Detect which cell encompasses the target text, then output its (X, Y) center coordinate. 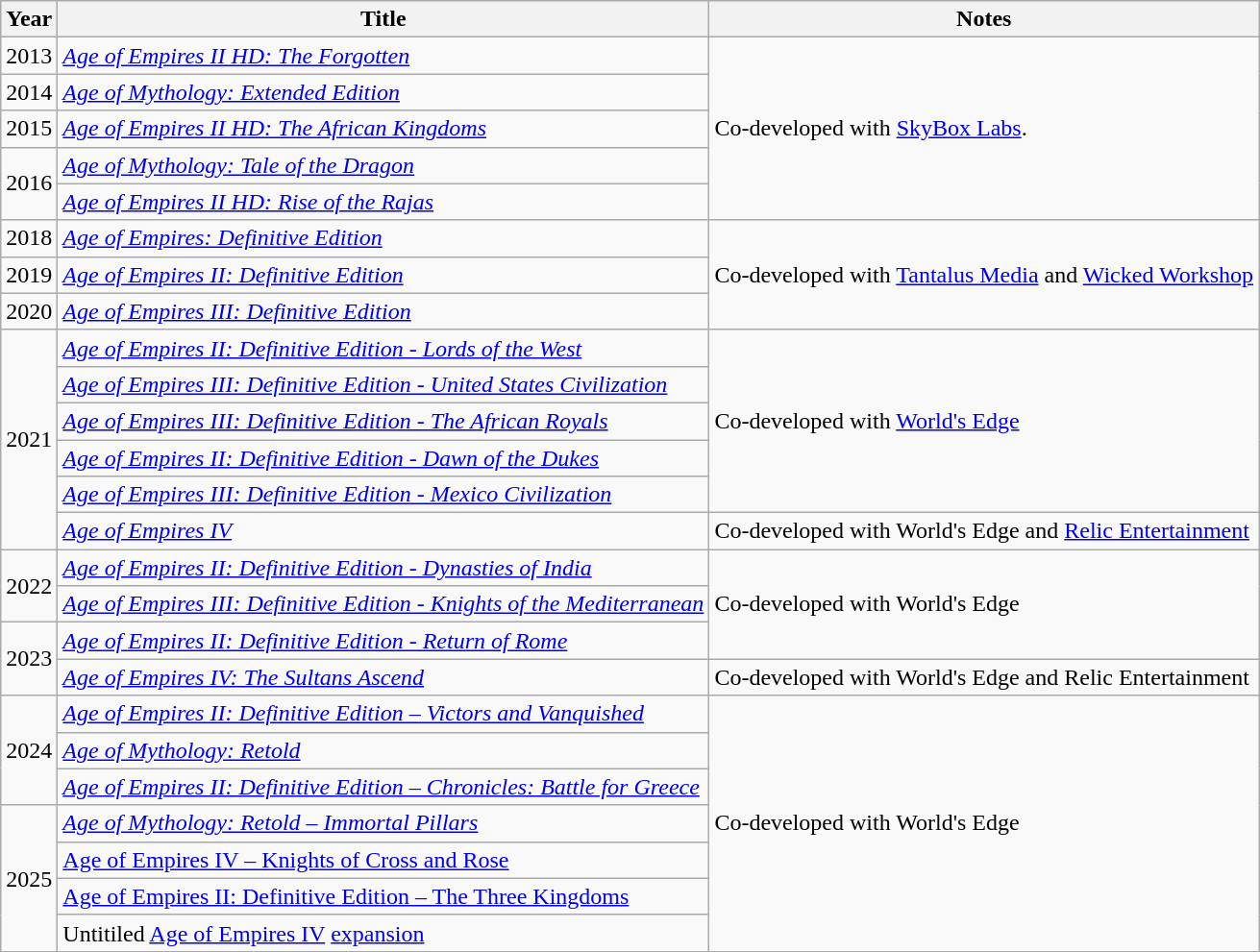
Age of Empires: Definitive Edition (383, 238)
Age of Empires III: Definitive Edition - The African Royals (383, 421)
Age of Empires II: Definitive Edition - Lords of the West (383, 348)
Year (29, 19)
2018 (29, 238)
2015 (29, 129)
Age of Empires III: Definitive Edition (383, 311)
Notes (984, 19)
Age of Empires II: Definitive Edition – Chronicles: Battle for Greece (383, 787)
2019 (29, 275)
Age of Empires II: Definitive Edition (383, 275)
Age of Empires III: Definitive Edition - Mexico Civilization (383, 495)
2016 (29, 183)
2020 (29, 311)
Age of Empires III: Definitive Edition - Knights of the Mediterranean (383, 604)
Age of Empires II HD: The Forgotten (383, 56)
Age of Mythology: Retold – Immortal Pillars (383, 823)
Age of Empires II: Definitive Edition - Dynasties of India (383, 568)
Age of Empires III: Definitive Edition - United States Civilization (383, 384)
2025 (29, 878)
2022 (29, 586)
Age of Empires IV – Knights of Cross and Rose (383, 860)
2013 (29, 56)
Age of Empires II HD: Rise of the Rajas (383, 202)
Age of Mythology: Tale of the Dragon (383, 165)
Age of Empires II: Definitive Edition - Return of Rome (383, 641)
2021 (29, 439)
2014 (29, 92)
Age of Empires II: Definitive Edition – The Three Kingdoms (383, 896)
Co-developed with SkyBox Labs. (984, 129)
Age of Empires II HD: The African Kingdoms (383, 129)
Age of Empires II: Definitive Edition – Victors and Vanquished (383, 714)
Age of Empires IV (383, 531)
Untitiled Age of Empires IV expansion (383, 933)
Age of Mythology: Retold (383, 750)
Title (383, 19)
2023 (29, 659)
2024 (29, 750)
Age of Mythology: Extended Edition (383, 92)
Age of Empires IV: The Sultans Ascend (383, 677)
Co-developed with Tantalus Media and Wicked Workshop (984, 275)
Age of Empires II: Definitive Edition - Dawn of the Dukes (383, 458)
